Return the [X, Y] coordinate for the center point of the cell that contains the specified text.  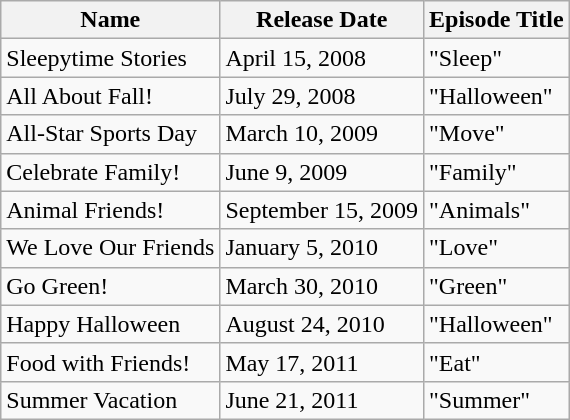
June 21, 2011 [322, 400]
"Love" [497, 248]
Celebrate Family! [110, 172]
June 9, 2009 [322, 172]
We Love Our Friends [110, 248]
Summer Vacation [110, 400]
Food with Friends! [110, 362]
April 15, 2008 [322, 58]
"Move" [497, 134]
"Summer" [497, 400]
"Family" [497, 172]
Release Date [322, 20]
"Eat" [497, 362]
August 24, 2010 [322, 324]
May 17, 2011 [322, 362]
July 29, 2008 [322, 96]
"Green" [497, 286]
All About Fall! [110, 96]
Go Green! [110, 286]
All-Star Sports Day [110, 134]
Happy Halloween [110, 324]
Name [110, 20]
Animal Friends! [110, 210]
"Animals" [497, 210]
"Sleep" [497, 58]
Sleepytime Stories [110, 58]
January 5, 2010 [322, 248]
March 30, 2010 [322, 286]
September 15, 2009 [322, 210]
Episode Title [497, 20]
March 10, 2009 [322, 134]
